Determine the [x, y] coordinate at the center of the cell enclosing the given text.  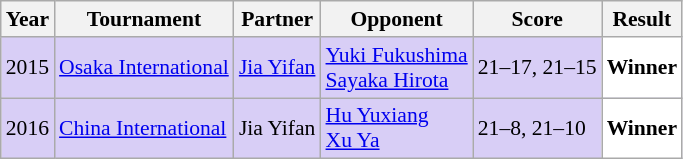
2015 [28, 68]
Opponent [396, 19]
China International [144, 128]
Partner [278, 19]
Year [28, 19]
Hu Yuxiang Xu Ya [396, 128]
Result [642, 19]
21–8, 21–10 [538, 128]
21–17, 21–15 [538, 68]
Osaka International [144, 68]
2016 [28, 128]
Tournament [144, 19]
Yuki Fukushima Sayaka Hirota [396, 68]
Score [538, 19]
